Return [x, y] of the center of cell containing provided text 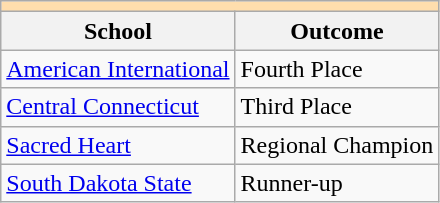
Outcome [337, 31]
South Dakota State [118, 183]
Fourth Place [337, 69]
Regional Champion [337, 145]
Sacred Heart [118, 145]
Central Connecticut [118, 107]
Third Place [337, 107]
Runner-up [337, 183]
American International [118, 69]
School [118, 31]
